For the text-containing cell, return its midpoint in (x, y) coordinate format. 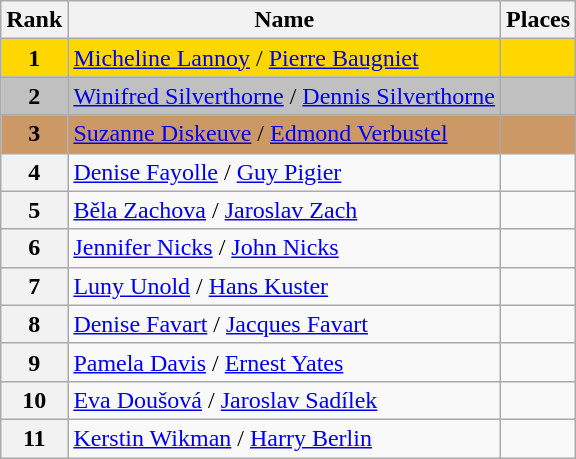
9 (34, 362)
11 (34, 438)
Suzanne Diskeuve / Edmond Verbustel (284, 134)
2 (34, 96)
1 (34, 58)
Micheline Lannoy / Pierre Baugniet (284, 58)
3 (34, 134)
Winifred Silverthorne / Dennis Silverthorne (284, 96)
Jennifer Nicks / John Nicks (284, 248)
Kerstin Wikman / Harry Berlin (284, 438)
Luny Unold / Hans Kuster (284, 286)
5 (34, 210)
8 (34, 324)
Eva Doušová / Jaroslav Sadílek (284, 400)
Běla Zachova / Jaroslav Zach (284, 210)
Denise Fayolle / Guy Pigier (284, 172)
4 (34, 172)
10 (34, 400)
Name (284, 20)
Pamela Davis / Ernest Yates (284, 362)
Places (538, 20)
Rank (34, 20)
Denise Favart / Jacques Favart (284, 324)
7 (34, 286)
6 (34, 248)
